Find where the given text appears and provide that cell's center as (x, y) coordinate. 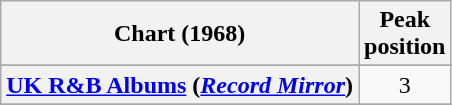
Chart (1968) (180, 34)
Peakposition (405, 34)
UK R&B Albums (Record Mirror) (180, 85)
3 (405, 85)
